Provide the [X, Y] coordinate of the cell's center where the given text is located.  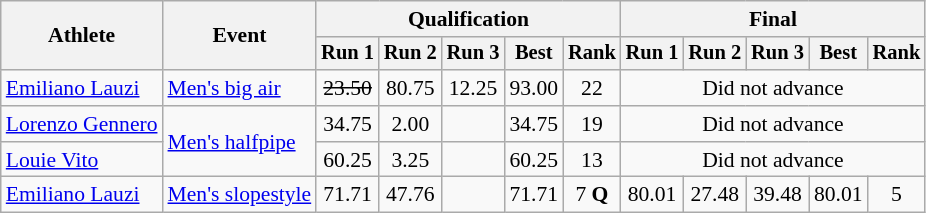
Qualification [468, 19]
80.75 [410, 88]
27.48 [714, 195]
22 [592, 88]
Louie Vito [82, 160]
Athlete [82, 36]
Men's big air [240, 88]
12.25 [474, 88]
Men's halfpipe [240, 142]
7 Q [592, 195]
23.50 [348, 88]
93.00 [534, 88]
3.25 [410, 160]
Men's slopestyle [240, 195]
Lorenzo Gennero [82, 124]
2.00 [410, 124]
47.76 [410, 195]
39.48 [778, 195]
Final [773, 19]
Event [240, 36]
13 [592, 160]
5 [897, 195]
19 [592, 124]
